Pinpoint the cell where the given text exists, returning its (X, Y) midpoint coordinate. 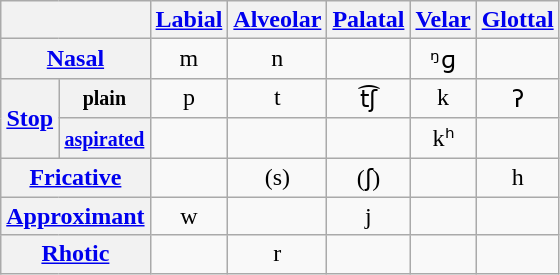
t͡ʃ (368, 98)
Labial (189, 20)
r (278, 254)
ᵑɡ (443, 59)
Fricative (76, 178)
j (368, 216)
Alveolar (278, 20)
Rhotic (76, 254)
Approximant (76, 216)
plain (104, 98)
h (518, 178)
n (278, 59)
Palatal (368, 20)
kʰ (443, 138)
k (443, 98)
w (189, 216)
(ʃ) (368, 178)
t (278, 98)
p (189, 98)
Nasal (76, 59)
aspirated (104, 138)
(s) (278, 178)
Stop (30, 118)
ʔ (518, 98)
Glottal (518, 20)
Velar (443, 20)
m (189, 59)
